Detect which cell encompasses the target text, then output its (X, Y) center coordinate. 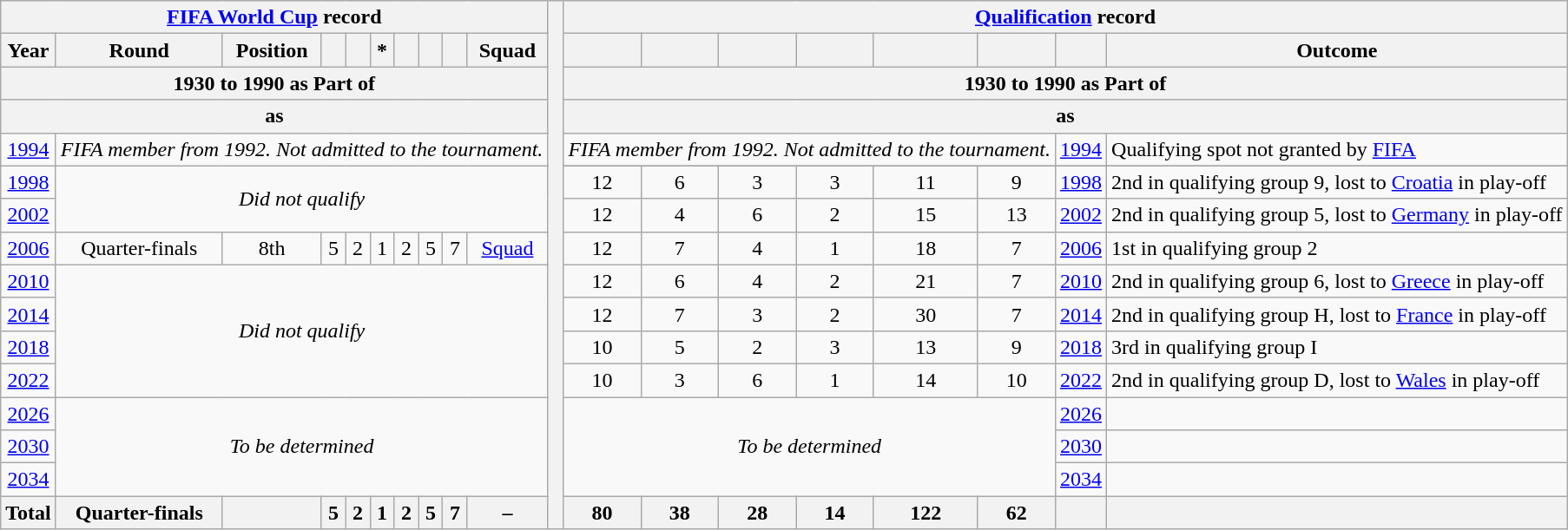
15 (926, 215)
Year (29, 50)
Position (272, 50)
18 (926, 248)
* (382, 50)
1st in qualifying group 2 (1337, 248)
62 (1016, 513)
38 (679, 513)
11 (926, 182)
21 (926, 281)
2nd in qualifying group D, lost to Wales in play-off (1337, 380)
2nd in qualifying group 5, lost to Germany in play-off (1337, 215)
30 (926, 314)
2nd in qualifying group 9, lost to Croatia in play-off (1337, 182)
Qualification record (1065, 17)
Qualifying spot not granted by FIFA (1337, 149)
Outcome (1337, 50)
80 (603, 513)
122 (926, 513)
Round (139, 50)
FIFA World Cup record (274, 17)
28 (757, 513)
3rd in qualifying group I (1337, 347)
2nd in qualifying group 6, lost to Greece in play-off (1337, 281)
2nd in qualifying group H, lost to France in play-off (1337, 314)
Total (29, 513)
– (507, 513)
8th (272, 248)
